For the text-containing cell, return its midpoint in [X, Y] coordinate format. 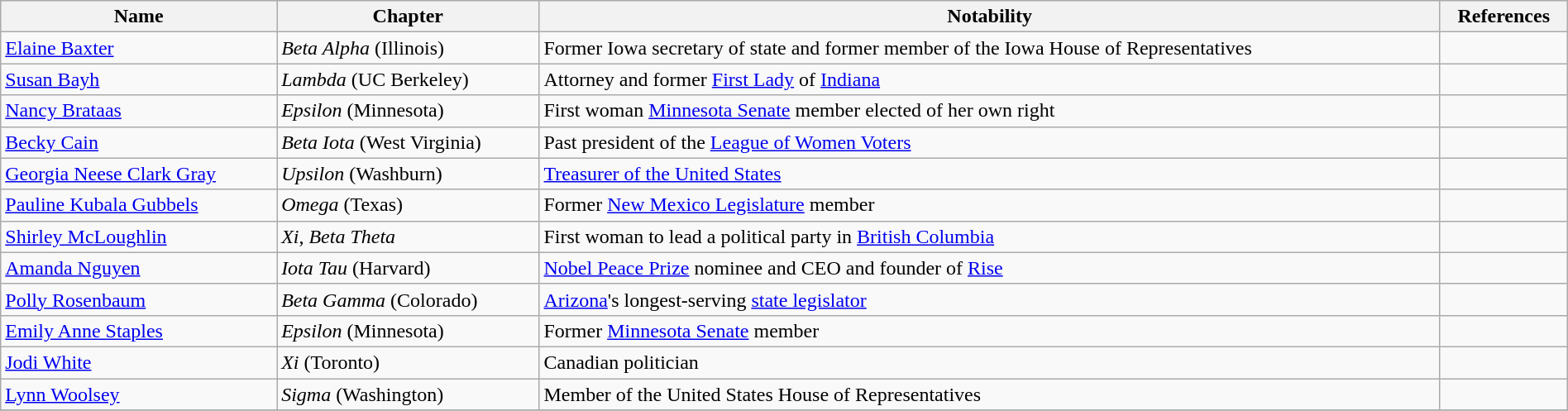
Beta Alpha (Illinois) [409, 48]
Former New Mexico Legislature member [989, 205]
Amanda Nguyen [139, 268]
Upsilon (Washburn) [409, 174]
Beta Gamma (Colorado) [409, 299]
First woman to lead a political party in British Columbia [989, 237]
Former Minnesota Senate member [989, 331]
Canadian politician [989, 362]
Iota Tau (Harvard) [409, 268]
Becky Cain [139, 142]
Susan Bayh [139, 79]
Arizona's longest-serving state legislator [989, 299]
Attorney and former First Lady of Indiana [989, 79]
Shirley McLoughlin [139, 237]
Nancy Brataas [139, 111]
Jodi White [139, 362]
Past president of the League of Women Voters [989, 142]
Lambda (UC Berkeley) [409, 79]
Nobel Peace Prize nominee and CEO and founder of Rise [989, 268]
Notability [989, 17]
References [1503, 17]
Omega (Texas) [409, 205]
Polly Rosenbaum [139, 299]
Treasurer of the United States [989, 174]
Lynn Woolsey [139, 394]
Former Iowa secretary of state and former member of the Iowa House of Representatives [989, 48]
Name [139, 17]
First woman Minnesota Senate member elected of her own right [989, 111]
Pauline Kubala Gubbels [139, 205]
Sigma (Washington) [409, 394]
Chapter [409, 17]
Member of the United States House of Representatives [989, 394]
Elaine Baxter [139, 48]
Georgia Neese Clark Gray [139, 174]
Beta Iota (West Virginia) [409, 142]
Xi, Beta Theta [409, 237]
Emily Anne Staples [139, 331]
Xi (Toronto) [409, 362]
